Pinpoint the cell where the given text exists, returning its (X, Y) midpoint coordinate. 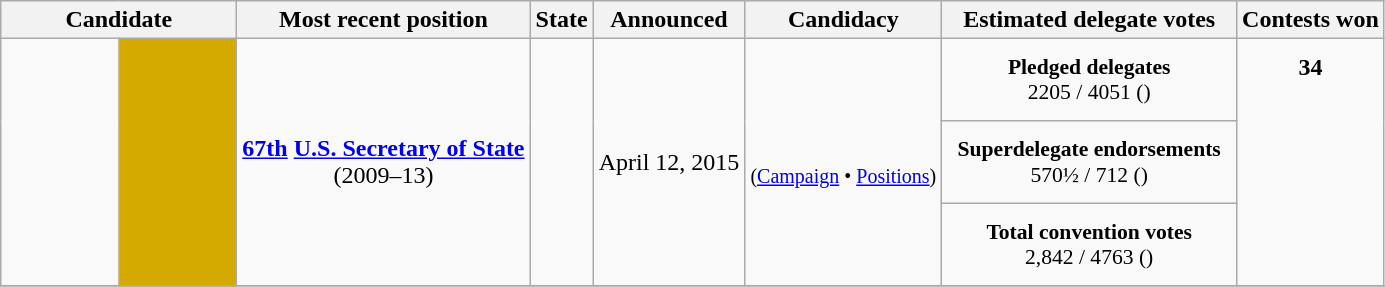
Total convention votes 2,842 / 4763 () (1090, 245)
34 (1311, 163)
Announced (669, 20)
Candidate (119, 20)
State (562, 20)
Superdelegate endorsements 570½ / 712 () (1090, 162)
(Campaign • Positions) (844, 163)
Most recent position (384, 20)
April 12, 2015 (669, 163)
67th U.S. Secretary of State (2009–13) (384, 163)
Estimated delegate votes (1090, 20)
Contests won (1311, 20)
Pledged delegates 2205 / 4051 () (1090, 80)
Candidacy (844, 20)
